Find where the given text appears and provide that cell's center as (X, Y) coordinate. 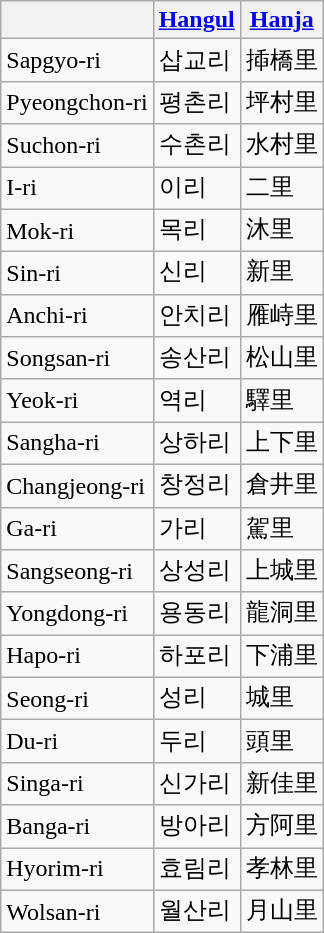
Changjeong-ri (77, 486)
역리 (196, 400)
揷橋里 (282, 60)
龍洞里 (282, 614)
상하리 (196, 444)
Yongdong-ri (77, 614)
목리 (196, 230)
신가리 (196, 784)
하포리 (196, 656)
上下里 (282, 444)
二里 (282, 188)
Hyorim-ri (77, 870)
안치리 (196, 316)
상성리 (196, 572)
용동리 (196, 614)
삽교리 (196, 60)
Singa-ri (77, 784)
Du-ri (77, 742)
駕里 (282, 528)
新里 (282, 274)
수촌리 (196, 146)
Suchon-ri (77, 146)
평촌리 (196, 102)
Mok-ri (77, 230)
城里 (282, 698)
Hanja (282, 20)
Wolsan-ri (77, 912)
성리 (196, 698)
方阿里 (282, 826)
月山里 (282, 912)
Hapo-ri (77, 656)
孝林里 (282, 870)
水村里 (282, 146)
Ga-ri (77, 528)
倉井里 (282, 486)
Sangseong-ri (77, 572)
효림리 (196, 870)
Sangha-ri (77, 444)
I-ri (77, 188)
방아리 (196, 826)
Banga-ri (77, 826)
Anchi-ri (77, 316)
Pyeongchon-ri (77, 102)
雁峙里 (282, 316)
가리 (196, 528)
송산리 (196, 358)
下浦里 (282, 656)
월산리 (196, 912)
坪村里 (282, 102)
Seong-ri (77, 698)
두리 (196, 742)
이리 (196, 188)
Sapgyo-ri (77, 60)
Songsan-ri (77, 358)
松山里 (282, 358)
Yeok-ri (77, 400)
Hangul (196, 20)
Sin-ri (77, 274)
신리 (196, 274)
新佳里 (282, 784)
驛里 (282, 400)
창정리 (196, 486)
上城里 (282, 572)
頭里 (282, 742)
沐里 (282, 230)
